For the text-containing cell, return its midpoint in (X, Y) coordinate format. 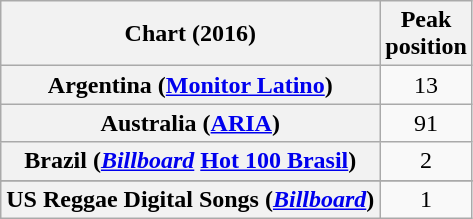
Argentina (Monitor Latino) (190, 85)
Peakposition (426, 34)
Brazil (Billboard Hot 100 Brasil) (190, 161)
1 (426, 199)
91 (426, 123)
2 (426, 161)
US Reggae Digital Songs (Billboard) (190, 199)
13 (426, 85)
Chart (2016) (190, 34)
Australia (ARIA) (190, 123)
